Locate the cell with the specified text and output its (X, Y) center coordinate. 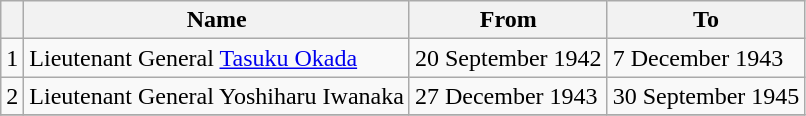
Lieutenant General Yoshiharu Iwanaka (217, 96)
7 December 1943 (706, 58)
27 December 1943 (508, 96)
20 September 1942 (508, 58)
From (508, 20)
Name (217, 20)
1 (12, 58)
Lieutenant General Tasuku Okada (217, 58)
30 September 1945 (706, 96)
To (706, 20)
2 (12, 96)
